Locate the cell with the specified text and output its (x, y) center coordinate. 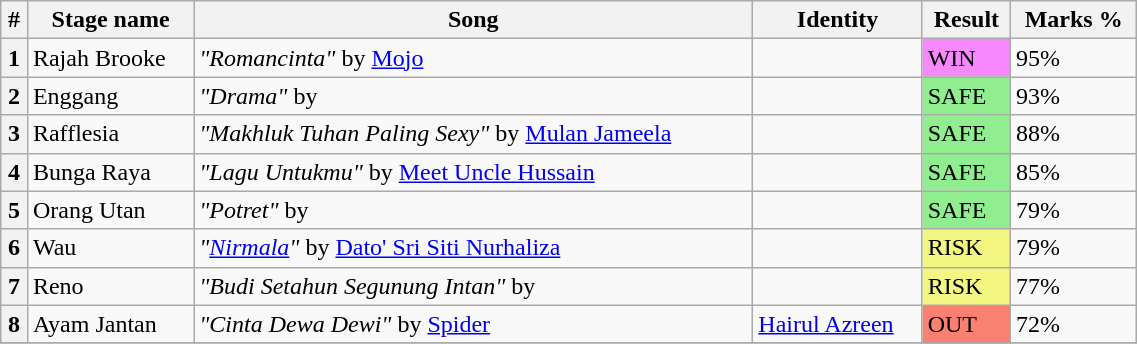
"Potret" by (474, 210)
Wau (110, 248)
5 (14, 210)
Orang Utan (110, 210)
"Makhluk Tuhan Paling Sexy" by Mulan Jameela (474, 134)
Song (474, 20)
"Drama" by (474, 96)
Reno (110, 286)
Result (966, 20)
88% (1074, 134)
95% (1074, 58)
# (14, 20)
7 (14, 286)
6 (14, 248)
8 (14, 324)
OUT (966, 324)
Identity (838, 20)
93% (1074, 96)
2 (14, 96)
Marks % (1074, 20)
4 (14, 172)
"Romancinta" by Mojo (474, 58)
Rajah Brooke (110, 58)
"Lagu Untukmu" by Meet Uncle Hussain (474, 172)
"Cinta Dewa Dewi" by Spider (474, 324)
Rafflesia (110, 134)
Bunga Raya (110, 172)
"Nirmala" by Dato' Sri Siti Nurhaliza (474, 248)
Enggang (110, 96)
Hairul Azreen (838, 324)
Stage name (110, 20)
"Budi Setahun Segunung Intan" by (474, 286)
1 (14, 58)
WIN (966, 58)
3 (14, 134)
77% (1074, 286)
72% (1074, 324)
85% (1074, 172)
Ayam Jantan (110, 324)
